For the text-containing cell, return its midpoint in [x, y] coordinate format. 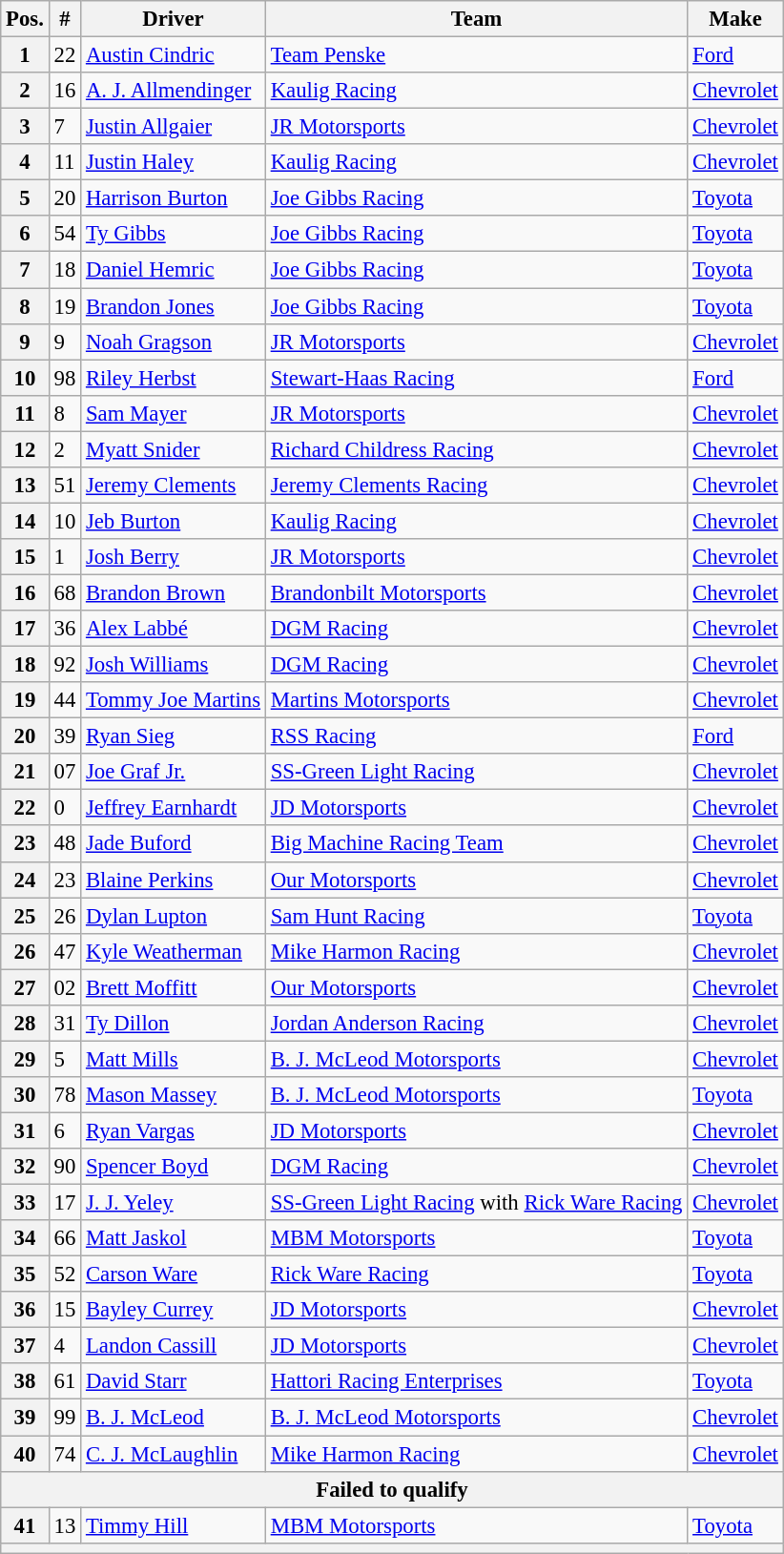
25 [25, 916]
Matt Mills [174, 1059]
Tommy Joe Martins [174, 700]
Jeb Burton [174, 521]
Driver [174, 19]
Ryan Vargas [174, 1130]
41 [25, 1525]
Myatt Snider [174, 449]
92 [65, 665]
J. J. Yeley [174, 1203]
28 [25, 1024]
40 [25, 1454]
27 [25, 987]
48 [65, 844]
Blaine Perkins [174, 880]
Failed to qualify [392, 1489]
Bayley Currey [174, 1310]
90 [65, 1167]
Team Penske [476, 55]
14 [25, 521]
Austin Cindric [174, 55]
# [65, 19]
Justin Allgaier [174, 127]
30 [25, 1095]
Noah Gragson [174, 342]
Riley Herbst [174, 378]
Justin Haley [174, 162]
66 [65, 1238]
Alex Labbé [174, 629]
Brandon Jones [174, 306]
52 [65, 1274]
02 [65, 987]
Timmy Hill [174, 1525]
Team [476, 19]
78 [65, 1095]
38 [25, 1382]
68 [65, 592]
Jeremy Clements [174, 486]
24 [25, 880]
Daniel Hemric [174, 270]
RSS Racing [476, 736]
Sam Mayer [174, 413]
37 [25, 1346]
Ryan Sieg [174, 736]
Brandonbilt Motorsports [476, 592]
0 [65, 808]
Dylan Lupton [174, 916]
Ty Gibbs [174, 234]
98 [65, 378]
David Starr [174, 1382]
Brandon Brown [174, 592]
Jade Buford [174, 844]
51 [65, 486]
3 [25, 127]
35 [25, 1274]
Rick Ware Racing [476, 1274]
Harrison Burton [174, 198]
99 [65, 1418]
Martins Motorsports [476, 700]
Josh Williams [174, 665]
29 [25, 1059]
Joe Graf Jr. [174, 772]
B. J. McLeod [174, 1418]
C. J. McLaughlin [174, 1454]
21 [25, 772]
12 [25, 449]
61 [65, 1382]
Brett Moffitt [174, 987]
Spencer Boyd [174, 1167]
Make [735, 19]
Hattori Racing Enterprises [476, 1382]
A. J. Allmendinger [174, 91]
54 [65, 234]
Ty Dillon [174, 1024]
Richard Childress Racing [476, 449]
44 [65, 700]
47 [65, 951]
Jeremy Clements Racing [476, 486]
SS-Green Light Racing [476, 772]
74 [65, 1454]
Mason Massey [174, 1095]
33 [25, 1203]
Landon Cassill [174, 1346]
07 [65, 772]
Josh Berry [174, 557]
Pos. [25, 19]
SS-Green Light Racing with Rick Ware Racing [476, 1203]
Big Machine Racing Team [476, 844]
Matt Jaskol [174, 1238]
Kyle Weatherman [174, 951]
Carson Ware [174, 1274]
Stewart-Haas Racing [476, 378]
Jeffrey Earnhardt [174, 808]
32 [25, 1167]
34 [25, 1238]
Sam Hunt Racing [476, 916]
Jordan Anderson Racing [476, 1024]
